Detect which cell encompasses the target text, then output its (X, Y) center coordinate. 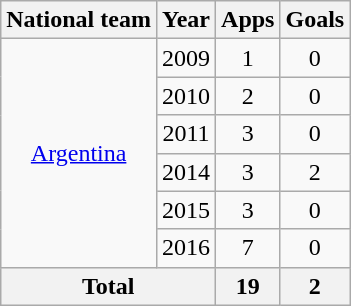
2010 (186, 96)
2009 (186, 58)
Apps (248, 20)
Total (108, 286)
Argentina (79, 153)
7 (248, 248)
2016 (186, 248)
2014 (186, 172)
2011 (186, 134)
1 (248, 58)
Goals (315, 20)
2015 (186, 210)
National team (79, 20)
19 (248, 286)
Year (186, 20)
